Pinpoint the cell where the given text exists, returning its [X, Y] midpoint coordinate. 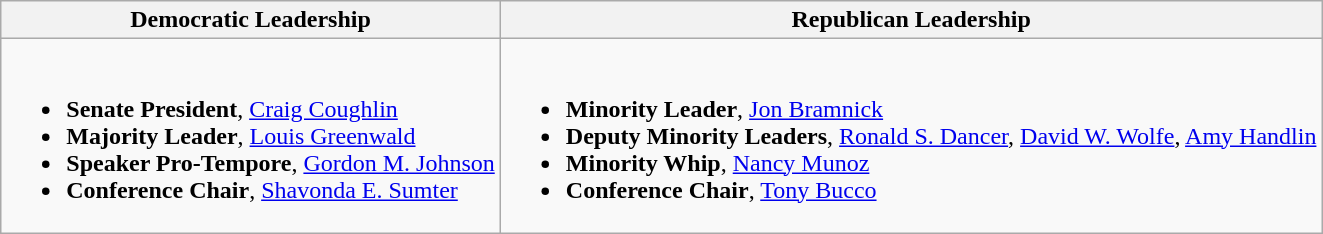
Republican Leadership [911, 20]
Senate President, Craig CoughlinMajority Leader, Louis GreenwaldSpeaker Pro-Tempore, Gordon M. JohnsonConference Chair, Shavonda E. Sumter [251, 136]
Democratic Leadership [251, 20]
